Output the (x, y) coordinate of the center of the cell containing the given text.  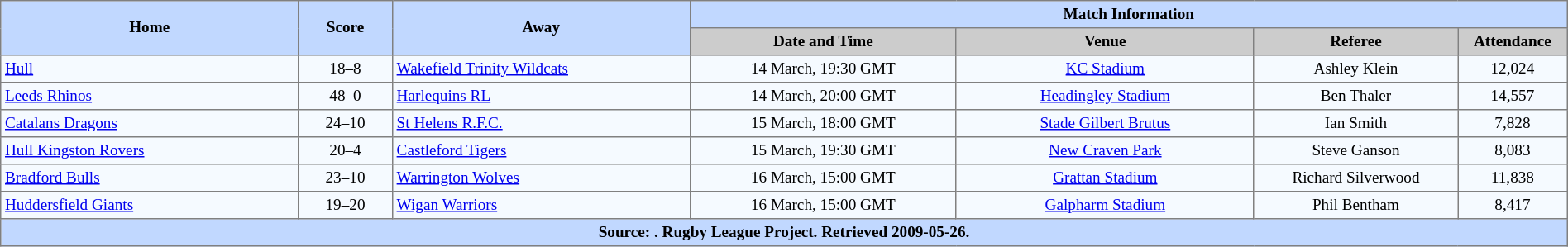
20–4 (346, 150)
7,828 (1513, 124)
Hull Kingston Rovers (150, 150)
Grattan Stadium (1105, 178)
15 March, 19:30 GMT (823, 150)
8,417 (1513, 205)
Harlequins RL (541, 96)
Phil Bentham (1355, 205)
14 March, 20:00 GMT (823, 96)
18–8 (346, 69)
Bradford Bulls (150, 178)
14 March, 19:30 GMT (823, 69)
Warrington Wolves (541, 178)
Attendance (1513, 41)
KC Stadium (1105, 69)
19–20 (346, 205)
New Craven Park (1105, 150)
Headingley Stadium (1105, 96)
Huddersfield Giants (150, 205)
11,838 (1513, 178)
Steve Ganson (1355, 150)
24–10 (346, 124)
12,024 (1513, 69)
Ian Smith (1355, 124)
Hull (150, 69)
23–10 (346, 178)
Referee (1355, 41)
Date and Time (823, 41)
Wakefield Trinity Wildcats (541, 69)
Home (150, 28)
Castleford Tigers (541, 150)
48–0 (346, 96)
Galpharm Stadium (1105, 205)
15 March, 18:00 GMT (823, 124)
Richard Silverwood (1355, 178)
Catalans Dragons (150, 124)
St Helens R.F.C. (541, 124)
Score (346, 28)
14,557 (1513, 96)
8,083 (1513, 150)
Ben Thaler (1355, 96)
Away (541, 28)
Leeds Rhinos (150, 96)
Wigan Warriors (541, 205)
Source: . Rugby League Project. Retrieved 2009-05-26. (784, 233)
Match Information (1128, 15)
Stade Gilbert Brutus (1105, 124)
Venue (1105, 41)
Ashley Klein (1355, 69)
